Determine the [x, y] coordinate at the center of the cell enclosing the given text.  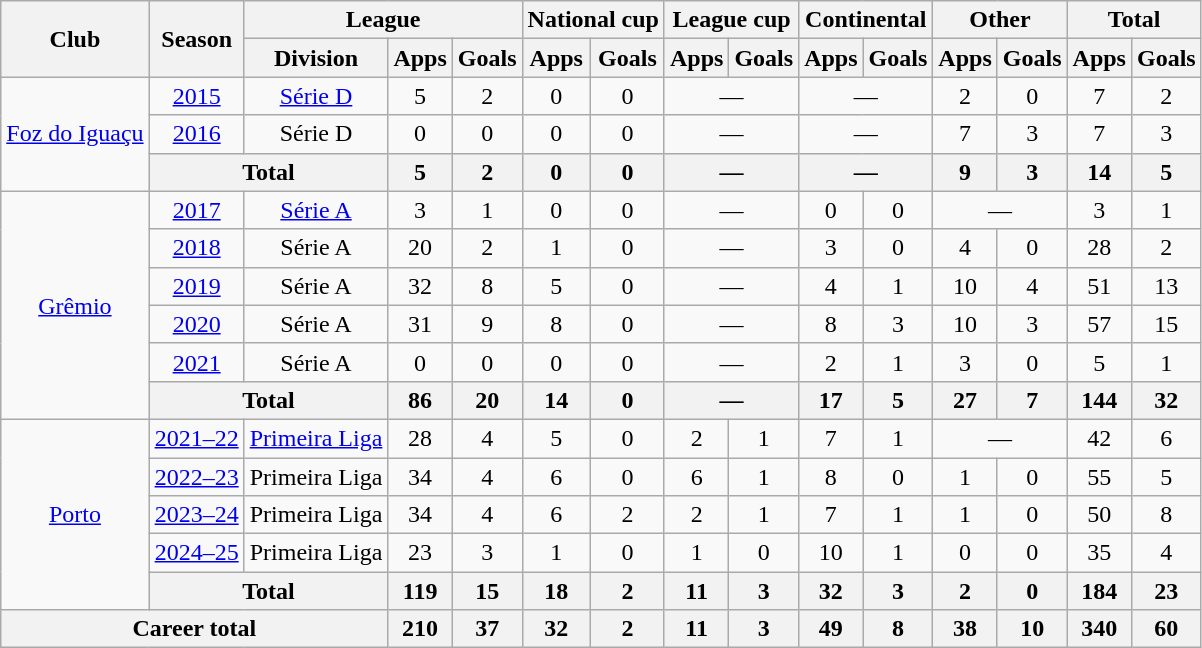
2019 [196, 286]
National cup [593, 20]
37 [487, 629]
2024–25 [196, 553]
184 [1099, 591]
2018 [196, 248]
18 [556, 591]
Season [196, 39]
13 [1166, 286]
17 [831, 400]
2021–22 [196, 438]
57 [1099, 324]
Career total [194, 629]
Other [1000, 20]
119 [420, 591]
2022–23 [196, 477]
50 [1099, 515]
2021 [196, 362]
Continental [866, 20]
2017 [196, 210]
League [383, 20]
League cup [731, 20]
42 [1099, 438]
2023–24 [196, 515]
340 [1099, 629]
27 [965, 400]
55 [1099, 477]
Foz do Iguaçu [75, 134]
86 [420, 400]
2020 [196, 324]
49 [831, 629]
38 [965, 629]
210 [420, 629]
60 [1166, 629]
35 [1099, 553]
144 [1099, 400]
Club [75, 39]
Porto [75, 514]
51 [1099, 286]
Division [316, 58]
Grêmio [75, 305]
2015 [196, 96]
2016 [196, 134]
31 [420, 324]
